Scan for the cell matching the given text and deliver its (X, Y) coordinate at center. 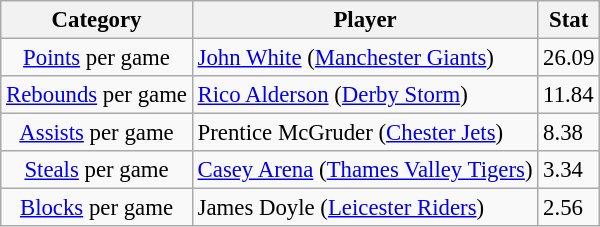
2.56 (569, 208)
8.38 (569, 133)
John White (Manchester Giants) (365, 58)
Rebounds per game (97, 95)
Category (97, 20)
Assists per game (97, 133)
Stat (569, 20)
26.09 (569, 58)
Prentice McGruder (Chester Jets) (365, 133)
Steals per game (97, 170)
Player (365, 20)
James Doyle (Leicester Riders) (365, 208)
Rico Alderson (Derby Storm) (365, 95)
Blocks per game (97, 208)
11.84 (569, 95)
Casey Arena (Thames Valley Tigers) (365, 170)
Points per game (97, 58)
3.34 (569, 170)
